Detect which cell encompasses the target text, then output its (x, y) center coordinate. 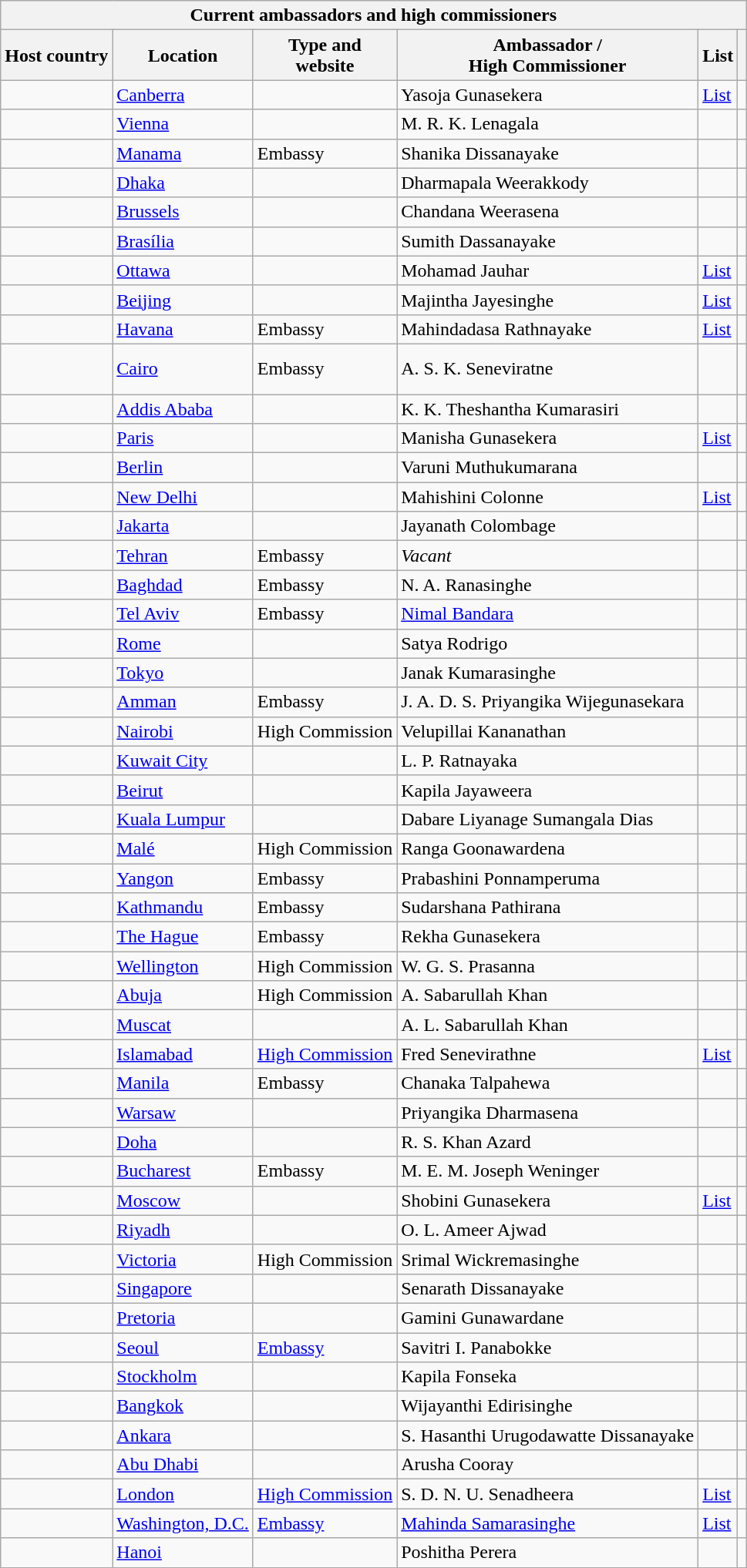
Beijing (183, 300)
Type and website (325, 55)
Kuala Lumpur (183, 819)
Velupillai Kananathan (547, 731)
Jayanath Colombage (547, 526)
Dharmapala Weerakkody (547, 183)
Tehran (183, 556)
Satya Rodrigo (547, 643)
Varuni Muthukumarana (547, 468)
A. S. K. Seneviratne (547, 368)
Beirut (183, 790)
N. A. Ranasinghe (547, 585)
Islamabad (183, 1054)
Kathmandu (183, 908)
Seoul (183, 1348)
Kapila Fonseka (547, 1377)
Mahindadasa Rathnayake (547, 329)
Kapila Jayaweera (547, 790)
Prabashini Ponnamperuma (547, 878)
Chanaka Talpahewa (547, 1083)
Mohamad Jauhar (547, 270)
Priyangika Dharmasena (547, 1113)
Moscow (183, 1200)
Yasoja Gunasekera (547, 95)
Ranga Goonawardena (547, 848)
Stockholm (183, 1377)
Washington, D.C. (183, 1523)
Nairobi (183, 731)
Muscat (183, 1025)
Hanoi (183, 1553)
Wellington (183, 966)
Havana (183, 329)
The Hague (183, 937)
S. Hasanthi Urugodawatte Dissanayake (547, 1435)
Warsaw (183, 1113)
Senarath Dissanayake (547, 1288)
Manisha Gunasekera (547, 438)
O. L. Ameer Ajwad (547, 1230)
Host country (57, 55)
Bangkok (183, 1406)
Shanika Dissanayake (547, 153)
Manila (183, 1083)
Brasília (183, 241)
Pretoria (183, 1318)
Dhaka (183, 183)
Arusha Cooray (547, 1465)
Victoria (183, 1259)
L. P. Ratnayaka (547, 760)
Canberra (183, 95)
Vienna (183, 124)
Malé (183, 848)
Majintha Jayesinghe (547, 300)
Singapore (183, 1288)
Abu Dhabi (183, 1465)
A. Sabarullah Khan (547, 996)
Riyadh (183, 1230)
Dabare Liyanage Sumangala Dias (547, 819)
Rekha Gunasekera (547, 937)
Fred Senevirathne (547, 1054)
Bucharest (183, 1171)
Sumith Dassanayake (547, 241)
New Delhi (183, 497)
Srimal Wickremasinghe (547, 1259)
Kuwait City (183, 760)
Baghdad (183, 585)
Current ambassadors and high commissioners (373, 15)
J. A. D. S. Priyangika Wijegunasekara (547, 702)
S. D. N. U. Senadheera (547, 1494)
W. G. S. Prasanna (547, 966)
Gamini Gunawardane (547, 1318)
Janak Kumarasinghe (547, 673)
Manama (183, 153)
Tokyo (183, 673)
Addis Ababa (183, 409)
Jakarta (183, 526)
K. K. Theshantha Kumarasiri (547, 409)
M. R. K. Lenagala (547, 124)
Doha (183, 1142)
Nimal Bandara (547, 614)
M. E. M. Joseph Weninger (547, 1171)
A. L. Sabarullah Khan (547, 1025)
Ankara (183, 1435)
Mahishini Colonne (547, 497)
Rome (183, 643)
Paris (183, 438)
Amman (183, 702)
London (183, 1494)
Tel Aviv (183, 614)
Abuja (183, 996)
Mahinda Samarasinghe (547, 1523)
Sudarshana Pathirana (547, 908)
Location (183, 55)
Chandana Weerasena (547, 212)
Poshitha Perera (547, 1553)
R. S. Khan Azard (547, 1142)
Berlin (183, 468)
Vacant (547, 556)
Yangon (183, 878)
Shobini Gunasekera (547, 1200)
Cairo (183, 368)
Brussels (183, 212)
Wijayanthi Edirisinghe (547, 1406)
Savitri I. Panabokke (547, 1348)
Ambassador / High Commissioner (547, 55)
Ottawa (183, 270)
